Determine the (X, Y) coordinate at the center of the cell enclosing the given text.  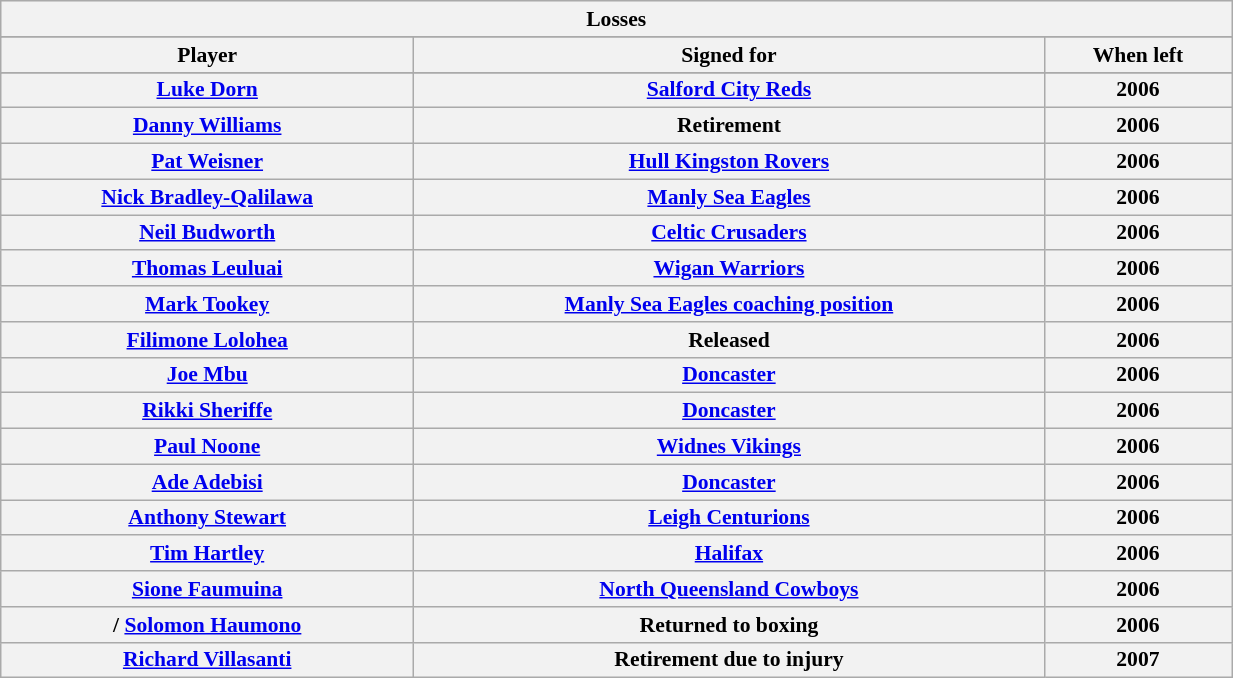
Joe Mbu (208, 375)
Sione Faumuina (208, 589)
2007 (1138, 660)
North Queensland Cowboys (730, 589)
Hull Kingston Rovers (730, 162)
Pat Weisner (208, 162)
Richard Villasanti (208, 660)
When left (1138, 55)
Anthony Stewart (208, 518)
/ Solomon Haumono (208, 625)
Tim Hartley (208, 554)
Paul Noone (208, 447)
Ade Adebisi (208, 482)
Losses (616, 19)
Player (208, 55)
Luke Dorn (208, 90)
Manly Sea Eagles (730, 197)
Halifax (730, 554)
Neil Budworth (208, 233)
Rikki Sheriffe (208, 411)
Retirement due to injury (730, 660)
Celtic Crusaders (730, 233)
Nick Bradley-Qalilawa (208, 197)
Released (730, 340)
Wigan Warriors (730, 269)
Salford City Reds (730, 90)
Danny Williams (208, 126)
Widnes Vikings (730, 447)
Leigh Centurions (730, 518)
Signed for (730, 55)
Filimone Lolohea (208, 340)
Mark Tookey (208, 304)
Manly Sea Eagles coaching position (730, 304)
Returned to boxing (730, 625)
Thomas Leuluai (208, 269)
Retirement (730, 126)
